Detect which cell encompasses the target text, then output its [x, y] center coordinate. 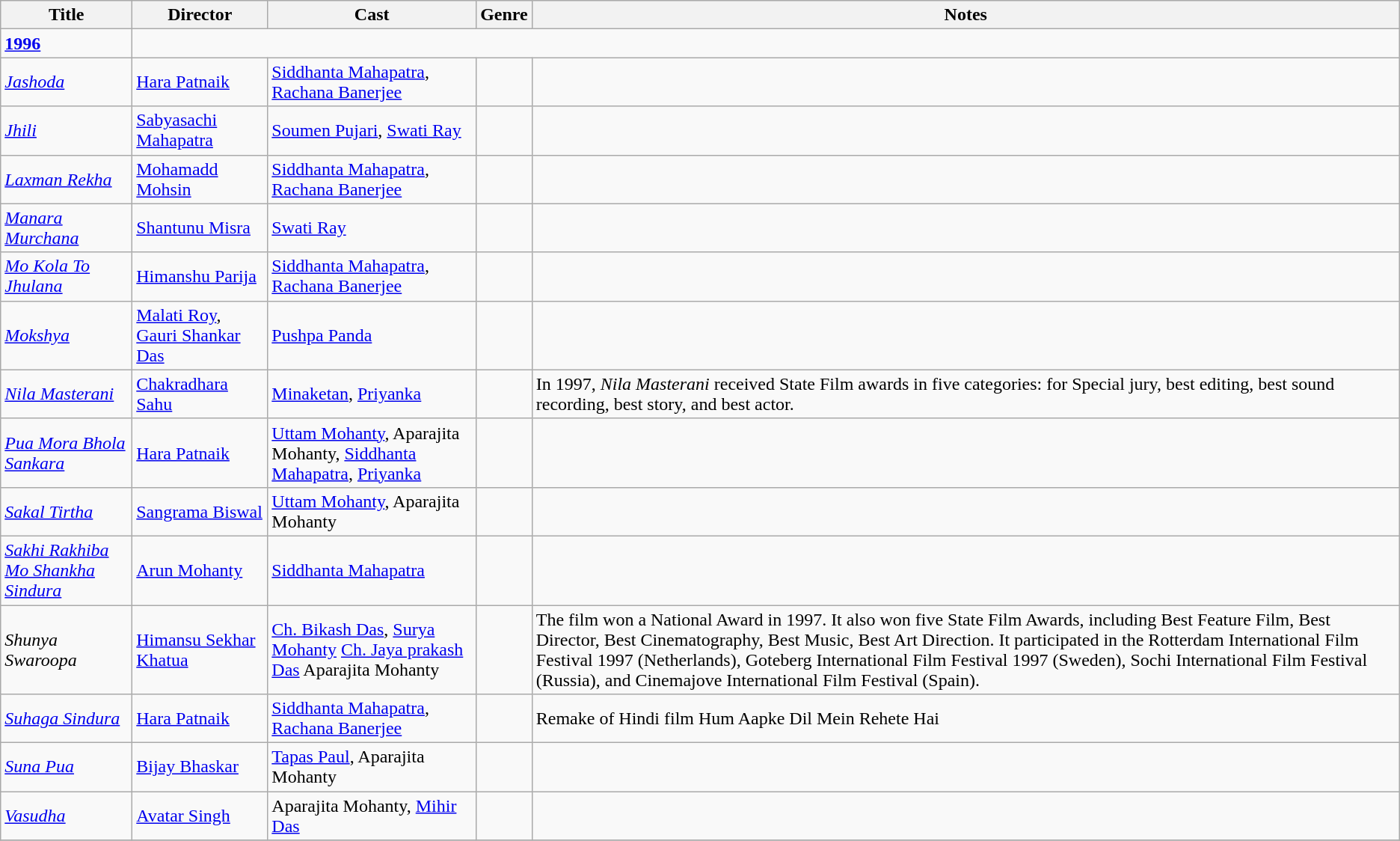
Malati Roy, Gauri Shankar Das [200, 335]
Uttam Mohanty, Aparajita Mohanty [372, 512]
Notes [965, 15]
Director [200, 15]
Ch. Bikash Das, Surya Mohanty Ch. Jaya prakash Das Aparajita Mohanty [372, 649]
Himansu Sekhar Khatua [200, 649]
Chakradhara Sahu [200, 394]
Vasudha [67, 816]
Nila Masterani [67, 394]
Suhaga Sindura [67, 718]
Laxman Rekha [67, 180]
Mohamadd Mohsin [200, 180]
Remake of Hindi film Hum Aapke Dil Mein Rehete Hai [965, 718]
Pua Mora Bhola Sankara [67, 453]
Aparajita Mohanty, Mihir Das [372, 816]
Mokshya [67, 335]
Bijay Bhaskar [200, 768]
Swati Ray [372, 227]
Manara Murchana [67, 227]
Shantunu Misra [200, 227]
Suna Pua [67, 768]
Mo Kola To Jhulana [67, 277]
Jashoda [67, 82]
Pushpa Panda [372, 335]
Avatar Singh [200, 816]
Soumen Pujari, Swati Ray [372, 130]
Title [67, 15]
Jhili [67, 130]
Himanshu Parija [200, 277]
Shunya Swaroopa [67, 649]
Arun Mohanty [200, 570]
Minaketan, Priyanka [372, 394]
Sakhi Rakhiba Mo Shankha Sindura [67, 570]
Sangrama Biswal [200, 512]
Sabyasachi Mahapatra [200, 130]
Siddhanta Mahapatra [372, 570]
Cast [372, 15]
Genre [504, 15]
Sakal Tirtha [67, 512]
1996 [67, 43]
Tapas Paul, Aparajita Mohanty [372, 768]
Uttam Mohanty, Aparajita Mohanty, Siddhanta Mahapatra, Priyanka [372, 453]
